Output the [x, y] coordinate of the center of the cell containing the given text.  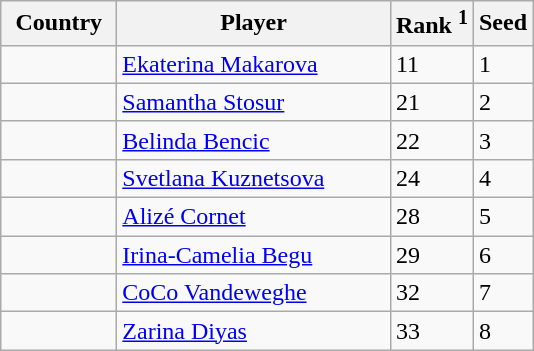
8 [502, 331]
Zarina Diyas [254, 331]
Svetlana Kuznetsova [254, 178]
2 [502, 102]
Seed [502, 24]
Rank 1 [432, 24]
Belinda Bencic [254, 140]
11 [432, 64]
CoCo Vandeweghe [254, 293]
Country [59, 24]
Irina-Camelia Begu [254, 255]
Player [254, 24]
7 [502, 293]
Samantha Stosur [254, 102]
33 [432, 331]
3 [502, 140]
4 [502, 178]
5 [502, 217]
32 [432, 293]
24 [432, 178]
21 [432, 102]
Alizé Cornet [254, 217]
29 [432, 255]
28 [432, 217]
6 [502, 255]
Ekaterina Makarova [254, 64]
22 [432, 140]
1 [502, 64]
